For the text-containing cell, return its midpoint in [X, Y] coordinate format. 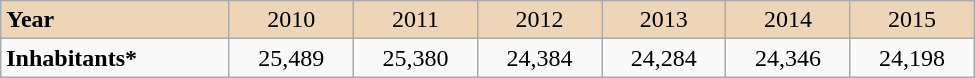
2011 [415, 20]
24,284 [664, 58]
2015 [912, 20]
Inhabitants* [115, 58]
2012 [540, 20]
2013 [664, 20]
24,346 [788, 58]
24,384 [540, 58]
24,198 [912, 58]
25,489 [291, 58]
2010 [291, 20]
Year [115, 20]
25,380 [415, 58]
2014 [788, 20]
